Identify which cell holds the provided text, then report its (X, Y) central coordinate. 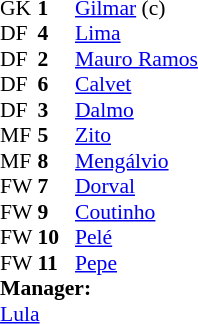
Dalmo (136, 110)
Dorval (136, 187)
10 (57, 237)
Pelé (136, 237)
Calvet (136, 85)
5 (57, 135)
Lima (136, 33)
Mengálvio (136, 161)
11 (57, 263)
9 (57, 212)
Coutinho (136, 212)
2 (57, 59)
8 (57, 161)
Zito (136, 135)
6 (57, 85)
Manager: (99, 289)
3 (57, 110)
7 (57, 187)
Mauro Ramos (136, 59)
Pepe (136, 263)
4 (57, 33)
